Extract the (X, Y) coordinate from the center of the cell holding the provided text.  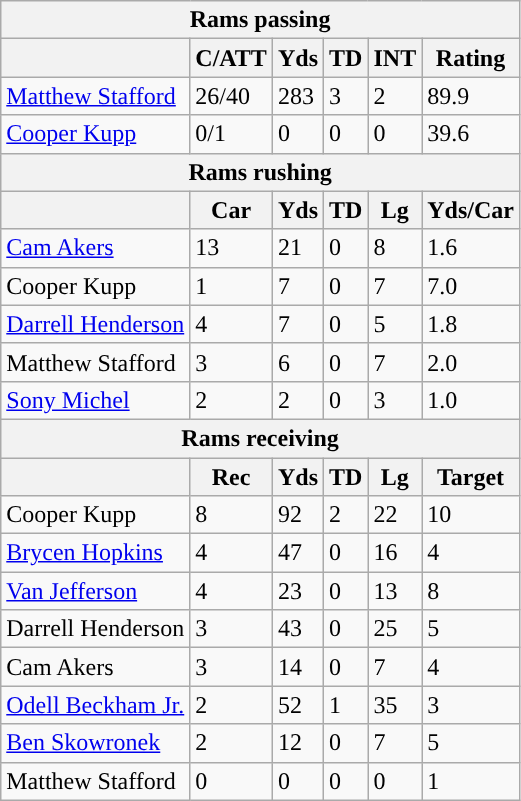
89.9 (471, 96)
7.0 (471, 286)
21 (298, 248)
47 (298, 553)
52 (298, 705)
Sony Michel (96, 400)
INT (395, 58)
26/40 (232, 96)
Yds/Car (471, 210)
Rams passing (260, 20)
C/ATT (232, 58)
Van Jefferson (96, 591)
6 (298, 362)
Brycen Hopkins (96, 553)
39.6 (471, 134)
16 (395, 553)
Rating (471, 58)
1.8 (471, 324)
Rams receiving (260, 438)
10 (471, 515)
12 (298, 743)
14 (298, 667)
43 (298, 629)
Rams rushing (260, 172)
2.0 (471, 362)
1.6 (471, 248)
25 (395, 629)
22 (395, 515)
Ben Skowronek (96, 743)
Target (471, 477)
23 (298, 591)
Car (232, 210)
35 (395, 705)
Rec (232, 477)
283 (298, 96)
Odell Beckham Jr. (96, 705)
1.0 (471, 400)
92 (298, 515)
0/1 (232, 134)
